Locate the cell with the specified text and output its [x, y] center coordinate. 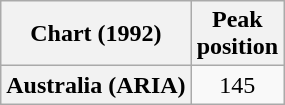
Australia (ARIA) [96, 85]
145 [237, 85]
Chart (1992) [96, 34]
Peakposition [237, 34]
